Capture the cell that displays the provided text and extract its [X, Y] central coordinate. 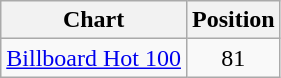
Position [233, 20]
81 [233, 58]
Chart [94, 20]
Billboard Hot 100 [94, 58]
